Scan for the cell matching the given text and deliver its [X, Y] coordinate at center. 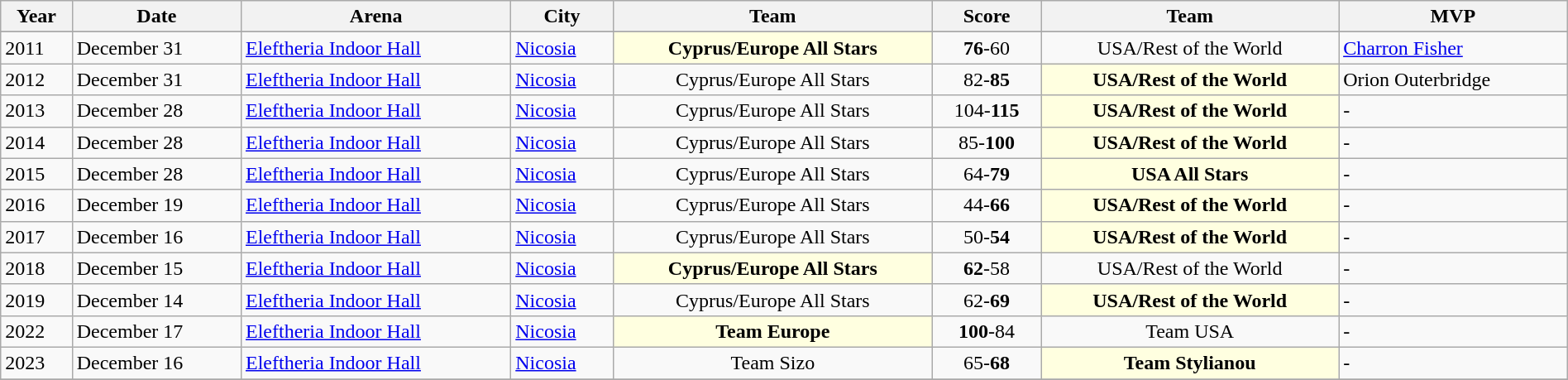
2016 [36, 205]
2014 [36, 142]
City [562, 17]
44-66 [986, 205]
2013 [36, 111]
MVP [1454, 17]
64-79 [986, 174]
2023 [36, 363]
2011 [36, 48]
2019 [36, 300]
Arena [375, 17]
82-85 [986, 79]
Date [156, 17]
104-115 [986, 111]
76-60 [986, 48]
2018 [36, 268]
Year [36, 17]
100-84 [986, 331]
Team USA [1190, 331]
Team Sizo [772, 363]
December 17 [156, 331]
62-69 [986, 300]
Score [986, 17]
50-54 [986, 237]
December 15 [156, 268]
85-100 [986, 142]
Orion Outerbridge [1454, 79]
USA All Stars [1190, 174]
Team Stylianou [1190, 363]
December 14 [156, 300]
December 19 [156, 205]
2015 [36, 174]
2022 [36, 331]
2012 [36, 79]
Team Europe [772, 331]
62-58 [986, 268]
2017 [36, 237]
Charron Fisher [1454, 48]
65-68 [986, 363]
